For the text-containing cell, return its midpoint in [x, y] coordinate format. 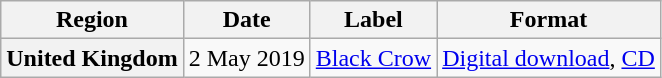
Date [246, 20]
Format [549, 20]
Region [92, 20]
Black Crow [373, 58]
2 May 2019 [246, 58]
Label [373, 20]
United Kingdom [92, 58]
Digital download, CD [549, 58]
